Provide the [x, y] coordinate of the cell's center where the given text is located.  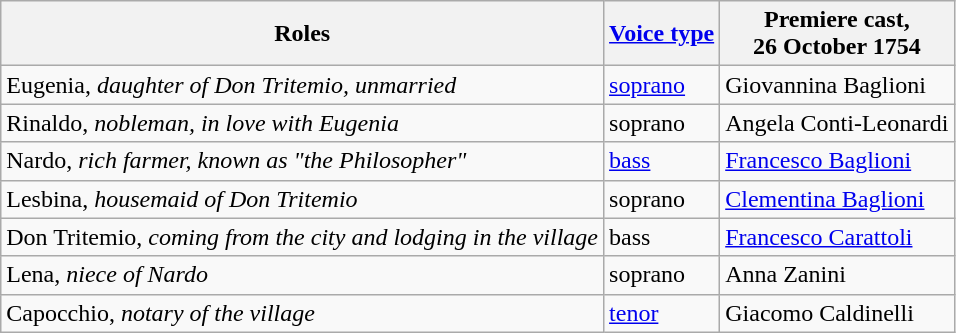
Giovannina Baglioni [837, 85]
Lena, niece of Nardo [302, 275]
Clementina Baglioni [837, 199]
Giacomo Caldinelli [837, 313]
Anna Zanini [837, 275]
Francesco Baglioni [837, 161]
Rinaldo, nobleman, in love with Eugenia [302, 123]
Francesco Carattoli [837, 237]
Voice type [662, 34]
tenor [662, 313]
Lesbina, housemaid of Don Tritemio [302, 199]
Roles [302, 34]
Eugenia, daughter of Don Tritemio, unmarried [302, 85]
Capocchio, notary of the village [302, 313]
Nardo, rich farmer, known as "the Philosopher" [302, 161]
Don Tritemio, coming from the city and lodging in the village [302, 237]
Angela Conti-Leonardi [837, 123]
Premiere cast,26 October 1754 [837, 34]
